Provide the (X, Y) coordinate of the cell's center where the given text is located.  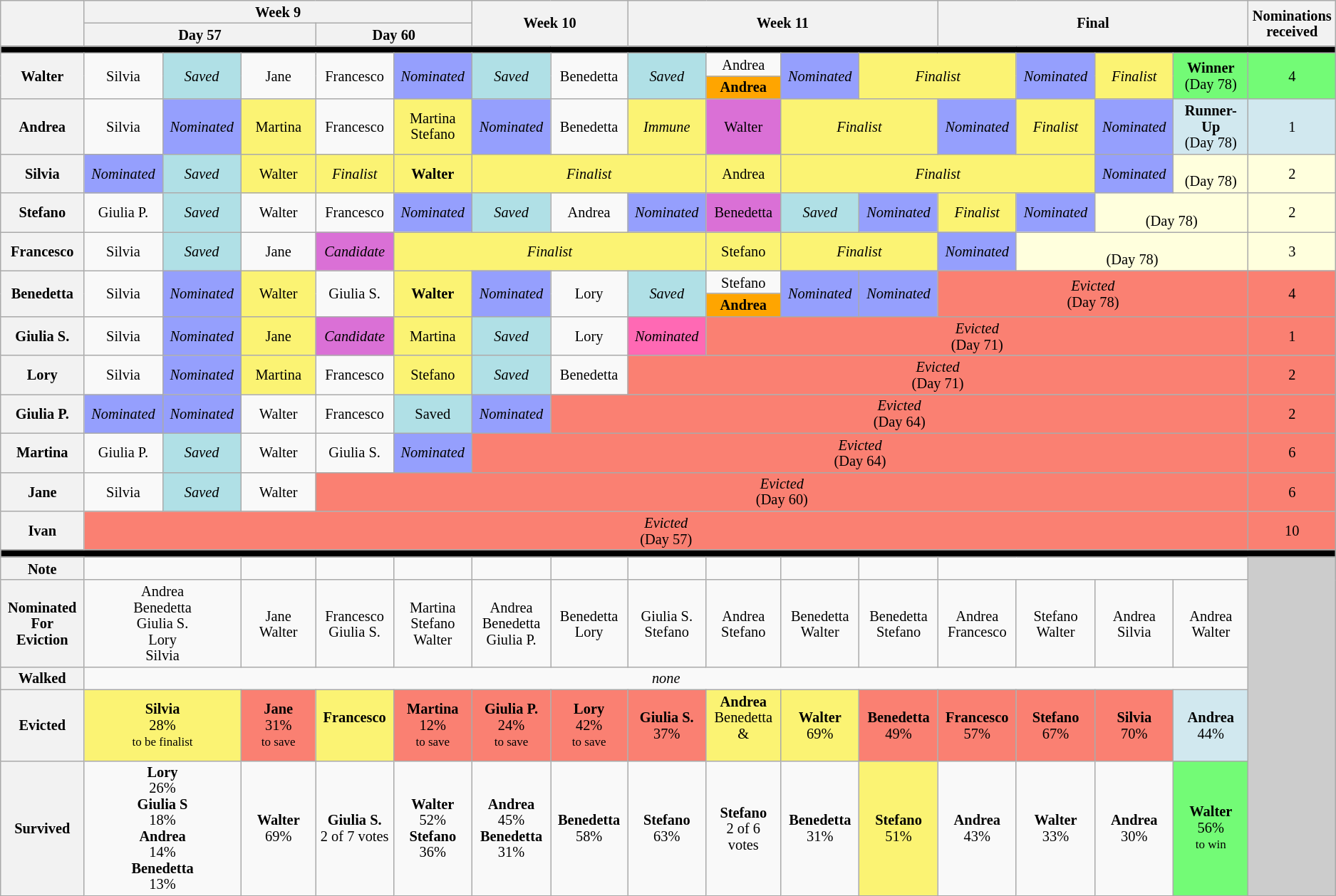
Survived (43, 828)
Lory26%Giulia S18%Andrea14%Benedetta13% (162, 828)
Walked (43, 678)
Benedetta58% (589, 828)
Ivan (43, 530)
Stefano63% (667, 828)
Evicted(Day 78) (1093, 293)
Immune (667, 127)
FrancescoGiulia S. (355, 623)
Silvia70% (1134, 725)
Runner-Up(Day 78) (1211, 127)
Giulia S.Stefano (667, 623)
NominatedFor Eviction (43, 623)
Benedetta31% (820, 828)
Giulia S.37% (667, 725)
Andrea43% (977, 828)
Stefano67% (1055, 725)
AndreaWalter (1211, 623)
Francesco57% (977, 725)
AndreaBenedettaGiulia S.LorySilvia (162, 623)
Silvia28%to be finalist (162, 725)
Week 11 (783, 23)
Andrea30% (1134, 828)
Andrea45%Benedetta31% (511, 828)
Jane31%to save (278, 725)
Week 10 (549, 23)
Benedetta49% (899, 725)
JaneWalter (278, 623)
AndreaBenedettaGiulia P. (511, 623)
AndreaBenedetta & (744, 725)
MartinaStefano (433, 127)
AndreaSilvia (1134, 623)
Walter33% (1055, 828)
Walter52%Stefano36% (433, 828)
BenedettaLory (589, 623)
Final (1093, 23)
Walter56%to win (1211, 828)
Evicted (43, 725)
3 (1293, 251)
Day 57 (200, 34)
Day 60 (393, 34)
Note (43, 568)
Evicted(Day 57) (666, 530)
MartinaStefanoWalter (433, 623)
Giulia P.24%to save (511, 725)
Nominationsreceived (1293, 23)
Martina12%to save (433, 725)
BenedettaWalter (820, 623)
none (666, 678)
BenedettaStefano (899, 623)
Stefano51% (899, 828)
Evicted(Day 60) (782, 491)
AndreaStefano (744, 623)
Stefano2 of 6 votes (744, 828)
StefanoWalter (1055, 623)
Andrea 44% (1211, 725)
Lory42%to save (589, 725)
AndreaFrancesco (977, 623)
Giulia S.2 of 7 votes (355, 828)
Week 9 (278, 11)
10 (1293, 530)
Winner(Day 78) (1211, 75)
